From the cell containing the given text, extract its center point as (x, y) coordinate. 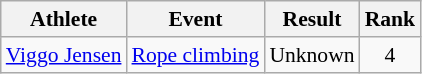
Athlete (64, 19)
Unknown (312, 55)
Event (195, 19)
Viggo Jensen (64, 55)
Result (312, 19)
Rope climbing (195, 55)
Rank (390, 19)
4 (390, 55)
